Pinpoint the cell where the given text exists, returning its (x, y) midpoint coordinate. 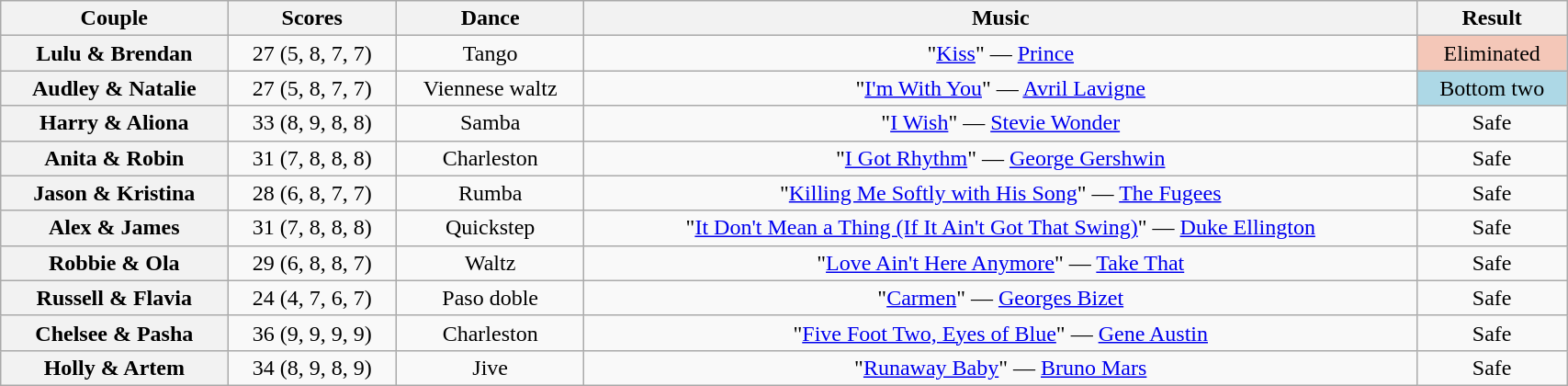
Chelsee & Pasha (114, 333)
33 (8, 9, 8, 8) (312, 123)
Jive (491, 368)
29 (6, 8, 8, 7) (312, 263)
Tango (491, 53)
28 (6, 8, 7, 7) (312, 193)
"It Don't Mean a Thing (If It Ain't Got That Swing)" — Duke Ellington (1001, 228)
Bottom two (1492, 88)
Waltz (491, 263)
"Kiss" — Prince (1001, 53)
Samba (491, 123)
"Runaway Baby" — Bruno Mars (1001, 368)
"Five Foot Two, Eyes of Blue" — Gene Austin (1001, 333)
Robbie & Ola (114, 263)
"Love Ain't Here Anymore" — Take That (1001, 263)
Audley & Natalie (114, 88)
Holly & Artem (114, 368)
"I Got Rhythm" — George Gershwin (1001, 158)
Lulu & Brendan (114, 53)
"Killing Me Softly with His Song" — The Fugees (1001, 193)
Dance (491, 18)
Paso doble (491, 298)
Russell & Flavia (114, 298)
Anita & Robin (114, 158)
"I'm With You" — Avril Lavigne (1001, 88)
Jason & Kristina (114, 193)
"I Wish" — Stevie Wonder (1001, 123)
Music (1001, 18)
Eliminated (1492, 53)
"Carmen" — Georges Bizet (1001, 298)
Couple (114, 18)
Result (1492, 18)
34 (8, 9, 8, 9) (312, 368)
24 (4, 7, 6, 7) (312, 298)
Quickstep (491, 228)
Viennese waltz (491, 88)
Harry & Aliona (114, 123)
36 (9, 9, 9, 9) (312, 333)
Alex & James (114, 228)
Scores (312, 18)
Rumba (491, 193)
